Pinpoint the cell where the given text exists, returning its [x, y] midpoint coordinate. 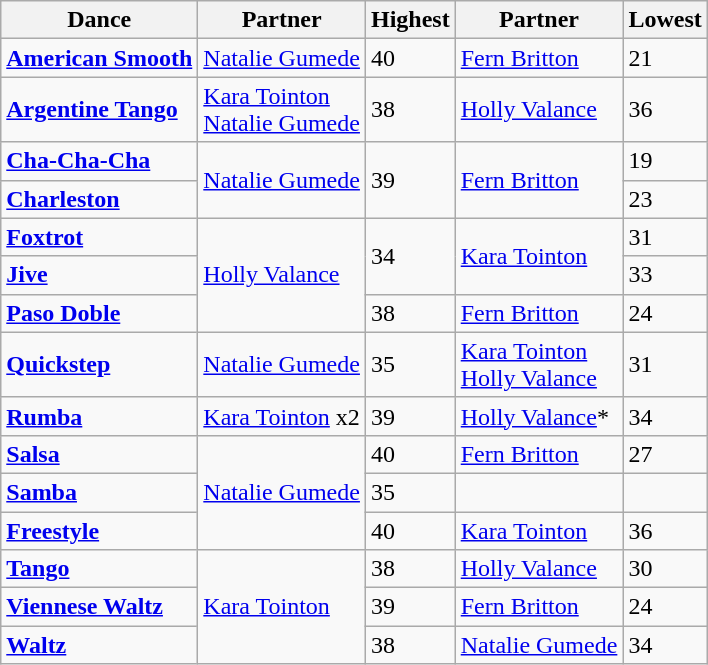
19 [665, 161]
33 [665, 275]
Rumba [100, 416]
Samba [100, 492]
23 [665, 199]
Kara TointonNatalie Gumede [282, 110]
Highest [410, 20]
Viennese Waltz [100, 607]
Kara TointonHolly Valance [539, 364]
27 [665, 454]
Freestyle [100, 531]
Lowest [665, 20]
Paso Doble [100, 313]
Charleston [100, 199]
Argentine Tango [100, 110]
Jive [100, 275]
30 [665, 569]
Quickstep [100, 364]
21 [665, 58]
Foxtrot [100, 237]
Dance [100, 20]
Salsa [100, 454]
Holly Valance* [539, 416]
American Smooth [100, 58]
Cha-Cha-Cha [100, 161]
Waltz [100, 645]
Tango [100, 569]
Kara Tointon x2 [282, 416]
